Locate the cell with the specified text and output its [X, Y] center coordinate. 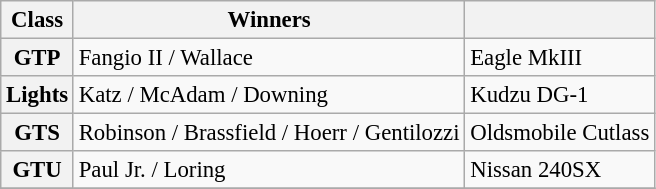
Winners [269, 20]
Class [38, 20]
Katz / McAdam / Downing [269, 95]
Lights [38, 95]
GTS [38, 133]
Nissan 240SX [560, 170]
Kudzu DG-1 [560, 95]
Fangio II / Wallace [269, 58]
GTU [38, 170]
Paul Jr. / Loring [269, 170]
Eagle MkIII [560, 58]
Robinson / Brassfield / Hoerr / Gentilozzi [269, 133]
GTP [38, 58]
Oldsmobile Cutlass [560, 133]
